Search for the cell housing the specified text and yield its (X, Y) center coordinate. 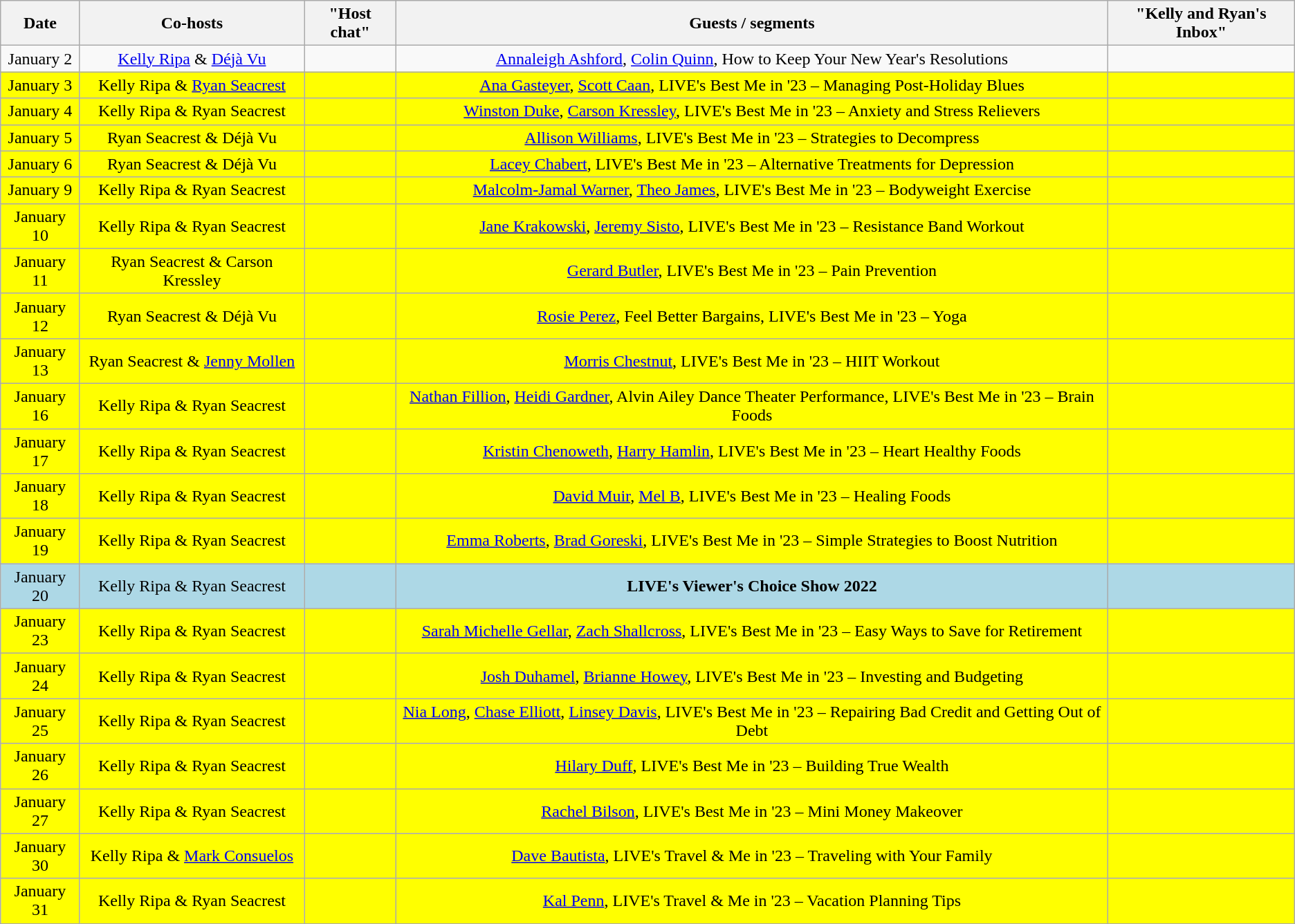
Rachel Bilson, LIVE's Best Me in '23 – Mini Money Makeover (753, 811)
January 11 (40, 271)
Nathan Fillion, Heidi Gardner, Alvin Ailey Dance Theater Performance, LIVE's Best Me in '23 – Brain Foods (753, 405)
Rosie Perez, Feel Better Bargains, LIVE's Best Me in '23 – Yoga (753, 315)
Kelly Ripa & Déjà Vu (192, 59)
Ryan Seacrest & Carson Kressley (192, 271)
Lacey Chabert, LIVE's Best Me in '23 – Alternative Treatments for Depression (753, 164)
January 31 (40, 900)
Kal Penn, LIVE's Travel & Me in '23 – Vacation Planning Tips (753, 900)
LIVE's Viewer's Choice Show 2022 (753, 586)
January 4 (40, 111)
January 10 (40, 225)
Winston Duke, Carson Kressley, LIVE's Best Me in '23 – Anxiety and Stress Relievers (753, 111)
Sarah Michelle Gellar, Zach Shallcross, LIVE's Best Me in '23 – Easy Ways to Save for Retirement (753, 631)
Kristin Chenoweth, Harry Hamlin, LIVE's Best Me in '23 – Heart Healthy Foods (753, 451)
"Host chat" (350, 24)
January 3 (40, 85)
January 6 (40, 164)
January 18 (40, 497)
January 30 (40, 856)
Dave Bautista, LIVE's Travel & Me in '23 – Traveling with Your Family (753, 856)
January 12 (40, 315)
January 19 (40, 541)
Gerard Butler, LIVE's Best Me in '23 – Pain Prevention (753, 271)
January 13 (40, 361)
January 17 (40, 451)
January 25 (40, 721)
Co-hosts (192, 24)
January 27 (40, 811)
"Kelly and Ryan's Inbox" (1201, 24)
Allison Williams, LIVE's Best Me in '23 – Strategies to Decompress (753, 138)
January 26 (40, 766)
Nia Long, Chase Elliott, Linsey Davis, LIVE's Best Me in '23 – Repairing Bad Credit and Getting Out of Debt (753, 721)
January 16 (40, 405)
Jane Krakowski, Jeremy Sisto, LIVE's Best Me in '23 – Resistance Band Workout (753, 225)
Annaleigh Ashford, Colin Quinn, How to Keep Your New Year's Resolutions (753, 59)
January 20 (40, 586)
Morris Chestnut, LIVE's Best Me in '23 – HIIT Workout (753, 361)
January 5 (40, 138)
January 2 (40, 59)
Josh Duhamel, Brianne Howey, LIVE's Best Me in '23 – Investing and Budgeting (753, 676)
David Muir, Mel B, LIVE's Best Me in '23 – Healing Foods (753, 497)
January 23 (40, 631)
Ryan Seacrest & Jenny Mollen (192, 361)
Date (40, 24)
Emma Roberts, Brad Goreski, LIVE's Best Me in '23 – Simple Strategies to Boost Nutrition (753, 541)
Guests / segments (753, 24)
Hilary Duff, LIVE's Best Me in '23 – Building True Wealth (753, 766)
Kelly Ripa & Mark Consuelos (192, 856)
Malcolm-Jamal Warner, Theo James, LIVE's Best Me in '23 – Bodyweight Exercise (753, 190)
Ana Gasteyer, Scott Caan, LIVE's Best Me in '23 – Managing Post-Holiday Blues (753, 85)
January 24 (40, 676)
January 9 (40, 190)
